For the text-containing cell, return its midpoint in (X, Y) coordinate format. 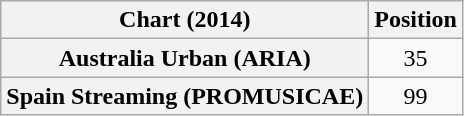
Australia Urban (ARIA) (185, 58)
Spain Streaming (PROMUSICAE) (185, 96)
99 (416, 96)
35 (416, 58)
Position (416, 20)
Chart (2014) (185, 20)
